Extract the (x, y) coordinate from the center of the cell holding the provided text.  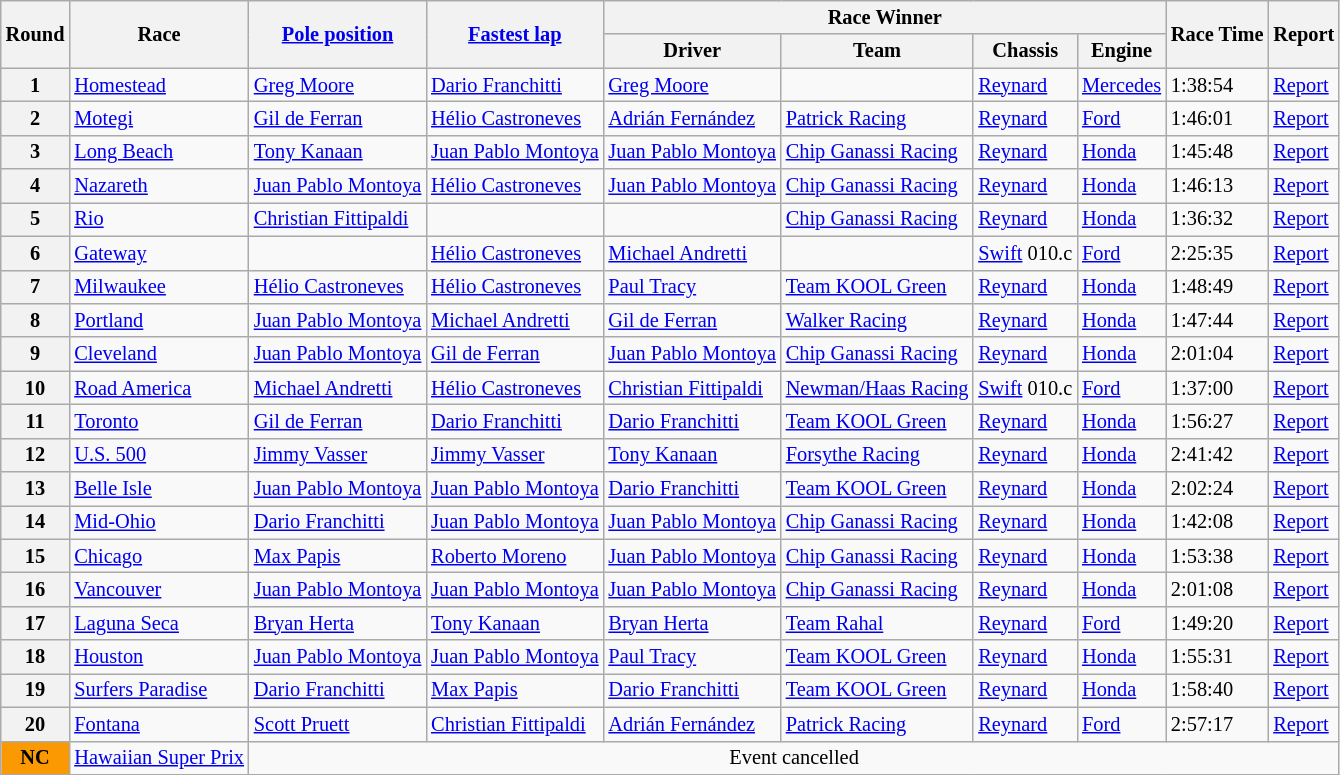
2:57:17 (1217, 724)
Newman/Haas Racing (878, 388)
Rio (159, 219)
Round (36, 34)
Pole position (338, 34)
Belle Isle (159, 489)
Race Time (1217, 34)
Milwaukee (159, 287)
1:46:13 (1217, 186)
Homestead (159, 85)
2 (36, 118)
Houston (159, 657)
1:55:31 (1217, 657)
2:41:42 (1217, 455)
14 (36, 522)
7 (36, 287)
Chassis (1025, 51)
17 (36, 623)
Nazareth (159, 186)
1:45:48 (1217, 152)
5 (36, 219)
Motegi (159, 118)
1:58:40 (1217, 690)
20 (36, 724)
Laguna Seca (159, 623)
Fastest lap (514, 34)
Surfers Paradise (159, 690)
1:47:44 (1217, 320)
Forsythe Racing (878, 455)
Walker Racing (878, 320)
2:01:08 (1217, 589)
15 (36, 556)
10 (36, 388)
Fontana (159, 724)
1:36:32 (1217, 219)
16 (36, 589)
3 (36, 152)
1:38:54 (1217, 85)
2:25:35 (1217, 253)
Race (159, 34)
1:56:27 (1217, 421)
NC (36, 758)
2:01:04 (1217, 354)
Event cancelled (794, 758)
1:42:08 (1217, 522)
1 (36, 85)
Chicago (159, 556)
1:48:49 (1217, 287)
13 (36, 489)
1:53:38 (1217, 556)
Long Beach (159, 152)
Roberto Moreno (514, 556)
Team (878, 51)
11 (36, 421)
1:49:20 (1217, 623)
U.S. 500 (159, 455)
6 (36, 253)
9 (36, 354)
Hawaiian Super Prix (159, 758)
Cleveland (159, 354)
2:02:24 (1217, 489)
19 (36, 690)
Portland (159, 320)
Gateway (159, 253)
8 (36, 320)
Scott Pruett (338, 724)
Vancouver (159, 589)
Engine (1122, 51)
1:37:00 (1217, 388)
Toronto (159, 421)
12 (36, 455)
Race Winner (885, 17)
4 (36, 186)
1:46:01 (1217, 118)
Team Rahal (878, 623)
Driver (692, 51)
Mercedes (1122, 85)
Road America (159, 388)
Mid-Ohio (159, 522)
18 (36, 657)
